Search for the cell housing the specified text and yield its (X, Y) center coordinate. 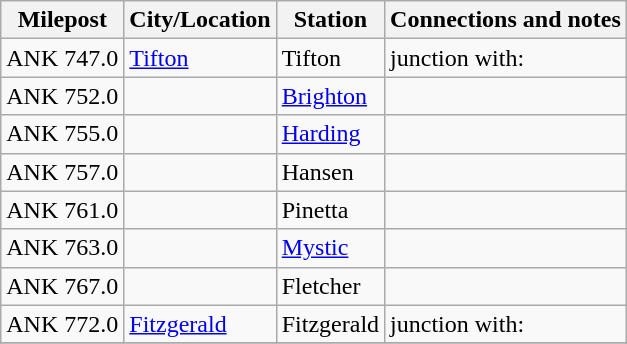
Mystic (330, 248)
Connections and notes (506, 20)
ANK 757.0 (62, 172)
ANK 747.0 (62, 58)
ANK 755.0 (62, 134)
Fletcher (330, 286)
ANK 752.0 (62, 96)
Milepost (62, 20)
Station (330, 20)
City/Location (200, 20)
Pinetta (330, 210)
ANK 767.0 (62, 286)
ANK 763.0 (62, 248)
Harding (330, 134)
ANK 761.0 (62, 210)
Brighton (330, 96)
Hansen (330, 172)
ANK 772.0 (62, 324)
